Detect which cell encompasses the target text, then output its (x, y) center coordinate. 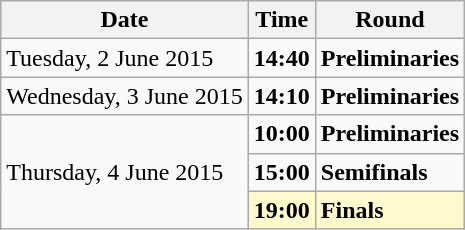
14:10 (282, 96)
10:00 (282, 134)
Finals (390, 210)
Round (390, 20)
14:40 (282, 58)
Semifinals (390, 172)
15:00 (282, 172)
19:00 (282, 210)
Thursday, 4 June 2015 (125, 172)
Wednesday, 3 June 2015 (125, 96)
Time (282, 20)
Date (125, 20)
Tuesday, 2 June 2015 (125, 58)
